Search for the cell housing the specified text and yield its [x, y] center coordinate. 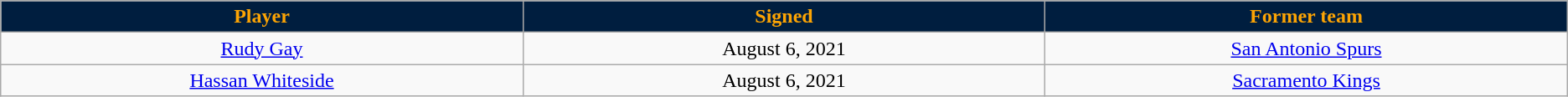
Former team [1307, 17]
San Antonio Spurs [1307, 48]
Sacramento Kings [1307, 80]
Player [261, 17]
Rudy Gay [261, 48]
Signed [784, 17]
Hassan Whiteside [261, 80]
